Find where the given text appears and provide that cell's center as (X, Y) coordinate. 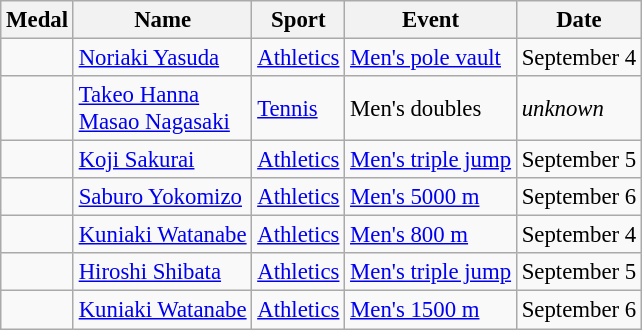
Hiroshi Shibata (162, 273)
unknown (578, 108)
Tennis (298, 108)
Event (431, 20)
Saburo Yokomizo (162, 197)
Men's doubles (431, 108)
Men's 1500 m (431, 310)
Men's 5000 m (431, 197)
Date (578, 20)
Medal (38, 20)
Sport (298, 20)
Koji Sakurai (162, 160)
Name (162, 20)
Men's pole vault (431, 58)
Noriaki Yasuda (162, 58)
Men's 800 m (431, 235)
Takeo HannaMasao Nagasaki (162, 108)
